For the text-containing cell, return its midpoint in [x, y] coordinate format. 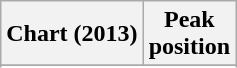
Peakposition [189, 34]
Chart (2013) [72, 34]
